For the text-containing cell, return its midpoint in [x, y] coordinate format. 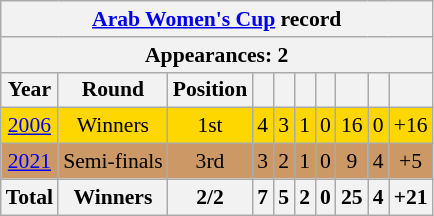
Total [30, 197]
9 [352, 162]
Year [30, 90]
2006 [30, 126]
5 [284, 197]
2021 [30, 162]
Semi-finals [113, 162]
Round [113, 90]
+16 [411, 126]
Appearances: 2 [217, 55]
+5 [411, 162]
2/2 [210, 197]
Arab Women's Cup record [217, 19]
1st [210, 126]
16 [352, 126]
25 [352, 197]
7 [262, 197]
Position [210, 90]
+21 [411, 197]
3rd [210, 162]
